Capture the cell that displays the provided text and extract its (X, Y) central coordinate. 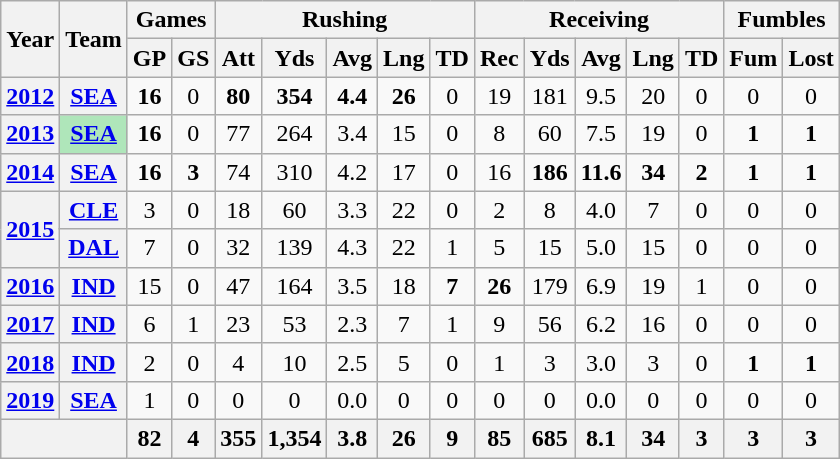
11.6 (601, 172)
2015 (30, 229)
77 (238, 134)
9.5 (601, 96)
3.5 (352, 286)
GS (194, 58)
56 (550, 324)
1,354 (294, 438)
82 (149, 438)
8.1 (601, 438)
Rec (499, 58)
3.4 (352, 134)
Team (94, 39)
6 (149, 324)
Games (170, 20)
GP (149, 58)
Lost (811, 58)
5.0 (601, 248)
4.4 (352, 96)
2.3 (352, 324)
Year (30, 39)
2.5 (352, 362)
4.3 (352, 248)
4.0 (601, 210)
2014 (30, 172)
Rushing (345, 20)
6.2 (601, 324)
85 (499, 438)
CLE (94, 210)
186 (550, 172)
80 (238, 96)
181 (550, 96)
32 (238, 248)
10 (294, 362)
Fum (754, 58)
Fumbles (782, 20)
2013 (30, 134)
3.3 (352, 210)
2018 (30, 362)
Receiving (598, 20)
139 (294, 248)
2012 (30, 96)
3.0 (601, 362)
354 (294, 96)
264 (294, 134)
3.8 (352, 438)
4.2 (352, 172)
164 (294, 286)
Att (238, 58)
47 (238, 286)
2019 (30, 400)
23 (238, 324)
7.5 (601, 134)
179 (550, 286)
DAL (94, 248)
53 (294, 324)
2016 (30, 286)
20 (653, 96)
74 (238, 172)
6.9 (601, 286)
310 (294, 172)
685 (550, 438)
355 (238, 438)
2017 (30, 324)
17 (404, 172)
